Search for the cell housing the specified text and yield its [x, y] center coordinate. 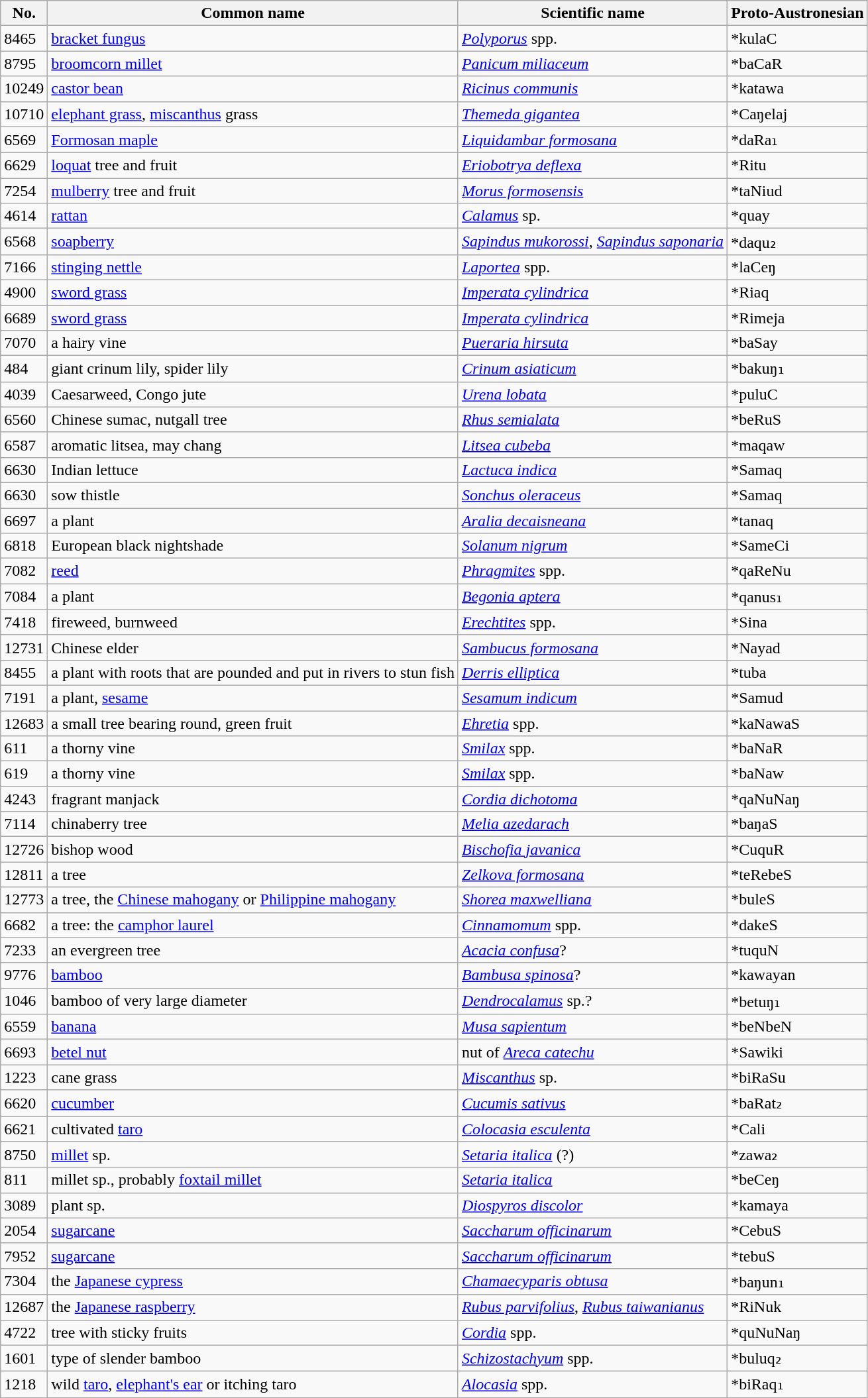
*baNaR [798, 749]
plant sp. [253, 1205]
Caesarweed, Congo jute [253, 394]
Cucumis sativus [592, 1103]
3089 [24, 1205]
*buleS [798, 900]
*qaReNu [798, 571]
bamboo [253, 975]
*baŋun₁ [798, 1281]
*bakuŋ₁ [798, 369]
*qaNuNaŋ [798, 799]
6620 [24, 1103]
Crinum asiaticum [592, 369]
Erechtites spp. [592, 622]
*biRaq₁ [798, 1385]
*Rimeja [798, 317]
8795 [24, 64]
a tree: the camphor laurel [253, 925]
6559 [24, 1027]
the Japanese cypress [253, 1281]
*zawa₂ [798, 1155]
Common name [253, 13]
*SameCi [798, 546]
*Nayad [798, 647]
9776 [24, 975]
Cordia dichotoma [592, 799]
Themeda gigantea [592, 114]
Sambucus formosana [592, 647]
*Samud [798, 698]
7304 [24, 1281]
8750 [24, 1155]
Melia azedarach [592, 824]
*Ritu [798, 166]
cultivated taro [253, 1128]
Sonchus oleraceus [592, 495]
*quNuNaŋ [798, 1332]
*katawa [798, 89]
*baŋaS [798, 824]
Ricinus communis [592, 89]
*baNaw [798, 774]
*dakeS [798, 925]
7082 [24, 571]
*taNiud [798, 191]
cane grass [253, 1077]
*CebuS [798, 1230]
*puluC [798, 394]
broomcorn millet [253, 64]
*tebuS [798, 1256]
Cordia spp. [592, 1332]
*baSay [798, 343]
*CuquR [798, 849]
12726 [24, 849]
12773 [24, 900]
Calamus sp. [592, 216]
Acacia confusa? [592, 950]
castor bean [253, 89]
Rubus parvifolius, Rubus taiwanianus [592, 1307]
rattan [253, 216]
tree with sticky fruits [253, 1332]
6569 [24, 140]
stinging nettle [253, 267]
Eriobotrya deflexa [592, 166]
Ehretia spp. [592, 723]
7254 [24, 191]
the Japanese raspberry [253, 1307]
10710 [24, 114]
*buluq₂ [798, 1358]
Formosan maple [253, 140]
Phragmites spp. [592, 571]
*baRat₂ [798, 1103]
aromatic litsea, may chang [253, 445]
Laportea spp. [592, 267]
Miscanthus sp. [592, 1077]
*kamaya [798, 1205]
7233 [24, 950]
banana [253, 1027]
*Sawiki [798, 1052]
Lactuca indica [592, 470]
4900 [24, 292]
fireweed, burnweed [253, 622]
bamboo of very large diameter [253, 1001]
millet sp., probably foxtail millet [253, 1180]
*beRuS [798, 419]
12683 [24, 723]
6682 [24, 925]
an evergreen tree [253, 950]
1218 [24, 1385]
4243 [24, 799]
7084 [24, 597]
a small tree bearing round, green fruit [253, 723]
611 [24, 749]
Sesamum indicum [592, 698]
*kawayan [798, 975]
6693 [24, 1052]
Musa sapientum [592, 1027]
elephant grass, miscanthus grass [253, 114]
7114 [24, 824]
*teRebeS [798, 875]
7418 [24, 622]
*tuba [798, 672]
Polyporus spp. [592, 38]
*tuquN [798, 950]
mulberry tree and fruit [253, 191]
type of slender bamboo [253, 1358]
1601 [24, 1358]
Bambusa spinosa? [592, 975]
sow thistle [253, 495]
*beCeŋ [798, 1180]
Setaria italica [592, 1180]
1223 [24, 1077]
*Caŋelaj [798, 114]
Panicum miliaceum [592, 64]
European black nightshade [253, 546]
*quay [798, 216]
7952 [24, 1256]
bracket fungus [253, 38]
Schizostachyum spp. [592, 1358]
No. [24, 13]
a tree [253, 875]
Aralia decaisneana [592, 520]
4614 [24, 216]
*biRaSu [798, 1077]
1046 [24, 1001]
6629 [24, 166]
6621 [24, 1128]
wild taro, elephant's ear or itching taro [253, 1385]
*kulaC [798, 38]
Diospyros discolor [592, 1205]
4722 [24, 1332]
a plant with roots that are pounded and put in rivers to stun fish [253, 672]
Solanum nigrum [592, 546]
*Riaq [798, 292]
*daRa₁ [798, 140]
betel nut [253, 1052]
Colocasia esculenta [592, 1128]
6697 [24, 520]
giant crinum lily, spider lily [253, 369]
bishop wood [253, 849]
millet sp. [253, 1155]
*beNbeN [798, 1027]
Scientific name [592, 13]
619 [24, 774]
Dendrocalamus sp.? [592, 1001]
Bischofia javanica [592, 849]
nut of Areca catechu [592, 1052]
Derris elliptica [592, 672]
Proto-Austronesian [798, 13]
Rhus semialata [592, 419]
a plant, sesame [253, 698]
Setaria italica (?) [592, 1155]
Cinnamomum spp. [592, 925]
Sapindus mukorossi, Sapindus saponaria [592, 242]
cucumber [253, 1103]
Liquidambar formosana [592, 140]
loquat tree and fruit [253, 166]
*kaNawaS [798, 723]
8465 [24, 38]
*betuŋ₁ [798, 1001]
Indian lettuce [253, 470]
reed [253, 571]
Zelkova formosana [592, 875]
*Sina [798, 622]
6560 [24, 419]
Urena lobata [592, 394]
12811 [24, 875]
811 [24, 1180]
*laCeŋ [798, 267]
10249 [24, 89]
2054 [24, 1230]
12687 [24, 1307]
8455 [24, 672]
484 [24, 369]
Alocasia spp. [592, 1385]
Begonia aptera [592, 597]
chinaberry tree [253, 824]
a tree, the Chinese mahogany or Philippine mahogany [253, 900]
*qanus₁ [798, 597]
Chinese sumac, nutgall tree [253, 419]
Morus formosensis [592, 191]
a hairy vine [253, 343]
4039 [24, 394]
Pueraria hirsuta [592, 343]
Shorea maxwelliana [592, 900]
12731 [24, 647]
Chinese elder [253, 647]
6568 [24, 242]
*maqaw [798, 445]
7191 [24, 698]
soapberry [253, 242]
Litsea cubeba [592, 445]
*RiNuk [798, 1307]
*daqu₂ [798, 242]
*tanaq [798, 520]
fragrant manjack [253, 799]
7070 [24, 343]
*baCaR [798, 64]
Chamaecyparis obtusa [592, 1281]
*Cali [798, 1128]
7166 [24, 267]
6818 [24, 546]
6689 [24, 317]
6587 [24, 445]
